Detect which cell encompasses the target text, then output its [x, y] center coordinate. 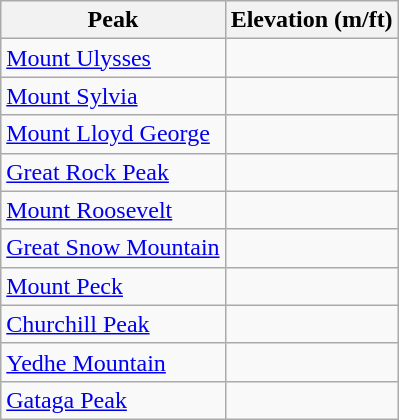
Mount Lloyd George [113, 134]
Mount Peck [113, 286]
Great Rock Peak [113, 172]
Mount Sylvia [113, 96]
Churchill Peak [113, 324]
Peak [113, 20]
Great Snow Mountain [113, 248]
Yedhe Mountain [113, 362]
Mount Roosevelt [113, 210]
Elevation (m/ft) [312, 20]
Mount Ulysses [113, 58]
Gataga Peak [113, 400]
